Search for the cell housing the specified text and yield its (X, Y) center coordinate. 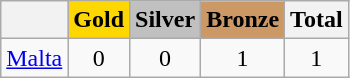
Total (317, 20)
Bronze (243, 20)
Silver (166, 20)
Malta (34, 58)
Gold (99, 20)
